Capture the cell that displays the provided text and extract its (x, y) central coordinate. 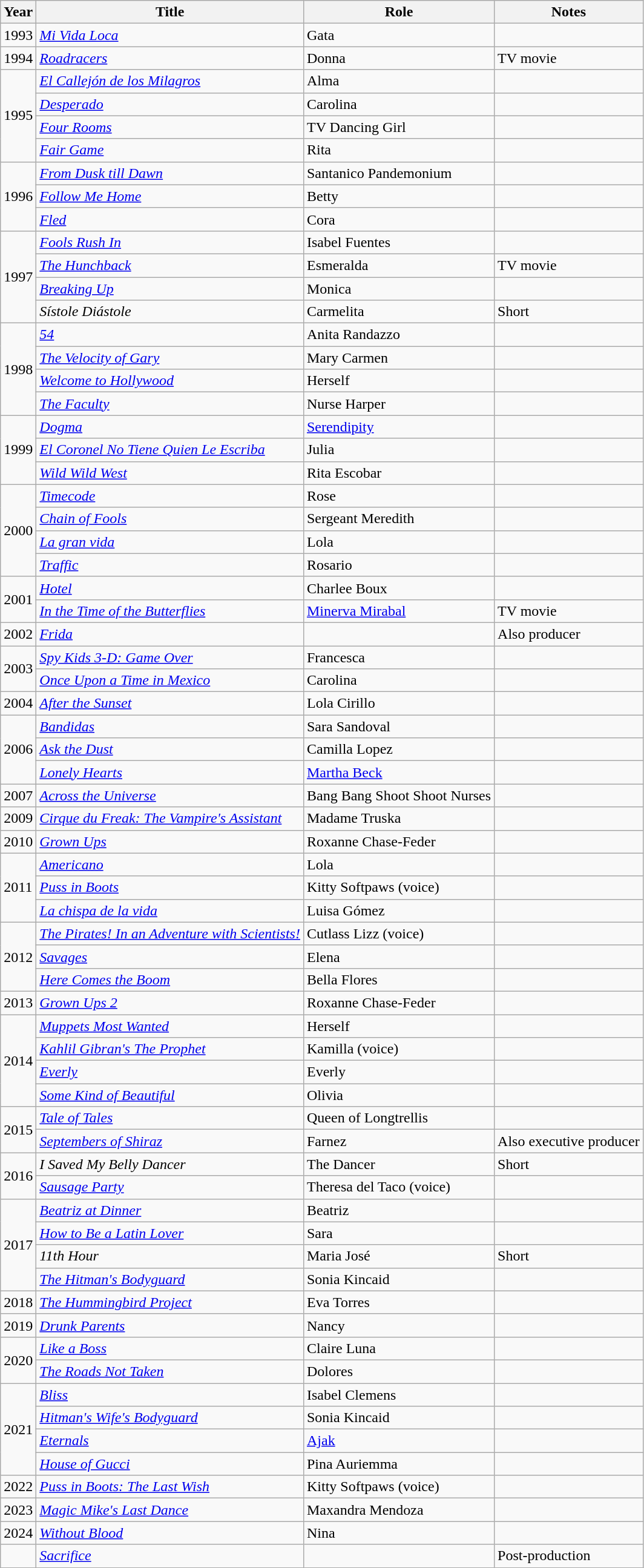
Rita Escobar (398, 473)
Year (18, 12)
Sacrifice (170, 1556)
2018 (18, 1302)
Drunk Parents (170, 1325)
Eva Torres (398, 1302)
Here Comes the Boom (170, 980)
Desperado (170, 104)
1999 (18, 450)
2023 (18, 1510)
The Velocity of Gary (170, 358)
Charlee Boux (398, 588)
Olivia (398, 1095)
2017 (18, 1245)
Alma (398, 81)
Once Upon a Time in Mexico (170, 680)
Bandidas (170, 726)
Nancy (398, 1325)
Frida (170, 634)
1993 (18, 35)
2009 (18, 819)
Sara (398, 1233)
Pina Auriemma (398, 1464)
I Saved My Belly Dancer (170, 1164)
Wild Wild West (170, 473)
Sergeant Meredith (398, 519)
Camilla Lopez (398, 749)
Traffic (170, 565)
Grown Ups (170, 842)
Francesca (398, 657)
The Hitman's Bodyguard (170, 1279)
How to Be a Latin Lover (170, 1233)
Welcome to Hollywood (170, 381)
El Callejón de los Milagros (170, 81)
Elena (398, 957)
Rose (398, 496)
Cutlass Lizz (voice) (398, 934)
Spy Kids 3-D: Game Over (170, 657)
2022 (18, 1487)
2014 (18, 1061)
2024 (18, 1533)
Kamilla (voice) (398, 1049)
Hotel (170, 588)
1994 (18, 58)
Americano (170, 865)
Theresa del Taco (voice) (398, 1187)
Savages (170, 957)
Across the Universe (170, 796)
The Faculty (170, 404)
Isabel Fuentes (398, 242)
Notes (569, 12)
Four Rooms (170, 127)
2004 (18, 703)
Lonely Hearts (170, 772)
Martha Beck (398, 772)
The Roads Not Taken (170, 1371)
Breaking Up (170, 289)
Bella Flores (398, 980)
Kahlil Gibran's The Prophet (170, 1049)
2010 (18, 842)
Without Blood (170, 1533)
Cora (398, 219)
Eternals (170, 1441)
Gata (398, 35)
54 (170, 335)
Donna (398, 58)
2011 (18, 888)
Tale of Tales (170, 1118)
2001 (18, 599)
Mary Carmen (398, 358)
Nurse Harper (398, 404)
Cirque du Freak: The Vampire's Assistant (170, 819)
Fools Rush In (170, 242)
Title (170, 12)
Fair Game (170, 150)
TV Dancing Girl (398, 127)
Esmeralda (398, 265)
Beatriz at Dinner (170, 1210)
La chispa de la vida (170, 911)
2007 (18, 796)
Julia (398, 450)
2015 (18, 1130)
2020 (18, 1360)
Chain of Fools (170, 519)
2021 (18, 1429)
Sara Sandoval (398, 726)
Hitman's Wife's Bodyguard (170, 1418)
2006 (18, 749)
11th Hour (170, 1256)
Fled (170, 219)
2016 (18, 1176)
2012 (18, 957)
From Dusk till Dawn (170, 173)
Like a Boss (170, 1348)
Timecode (170, 496)
Isabel Clemens (398, 1394)
Sausage Party (170, 1187)
Ask the Dust (170, 749)
Rosario (398, 565)
Ajak (398, 1441)
After the Sunset (170, 703)
Follow Me Home (170, 196)
The Hummingbird Project (170, 1302)
Grown Ups 2 (170, 1003)
Puss in Boots (170, 888)
2000 (18, 530)
House of Gucci (170, 1464)
Beatriz (398, 1210)
Minerva Mirabal (398, 611)
The Hunchback (170, 265)
1996 (18, 196)
Carmelita (398, 312)
Serendipity (398, 427)
Lola Cirillo (398, 703)
Roadracers (170, 58)
1998 (18, 369)
Claire Luna (398, 1348)
In the Time of the Butterflies (170, 611)
Magic Mike's Last Dance (170, 1510)
1995 (18, 116)
Puss in Boots: The Last Wish (170, 1487)
La gran vida (170, 542)
Also producer (569, 634)
Queen of Longtrellis (398, 1118)
Madame Truska (398, 819)
Maria José (398, 1256)
2003 (18, 668)
The Pirates! In an Adventure with Scientists! (170, 934)
Bang Bang Shoot Shoot Nurses (398, 796)
Role (398, 12)
Some Kind of Beautiful (170, 1095)
Betty (398, 196)
Luisa Gómez (398, 911)
Monica (398, 289)
2002 (18, 634)
El Coronel No Tiene Quien Le Escriba (170, 450)
Santanico Pandemonium (398, 173)
2019 (18, 1325)
1997 (18, 277)
Post-production (569, 1556)
Muppets Most Wanted (170, 1026)
Mi Vida Loca (170, 35)
Farnez (398, 1141)
The Dancer (398, 1164)
Also executive producer (569, 1141)
Sístole Diástole (170, 312)
Bliss (170, 1394)
Maxandra Mendoza (398, 1510)
Septembers of Shiraz (170, 1141)
Rita (398, 150)
Anita Randazzo (398, 335)
2013 (18, 1003)
Dolores (398, 1371)
Dogma (170, 427)
Nina (398, 1533)
